Pinpoint the cell where the given text exists, returning its [x, y] midpoint coordinate. 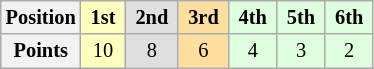
3rd [203, 17]
6th [349, 17]
10 [104, 51]
1st [104, 17]
6 [203, 51]
2nd [152, 17]
4 [253, 51]
Position [41, 17]
Points [41, 51]
4th [253, 17]
5th [301, 17]
2 [349, 51]
8 [152, 51]
3 [301, 51]
